Return the [X, Y] coordinate for the center point of the cell that contains the specified text.  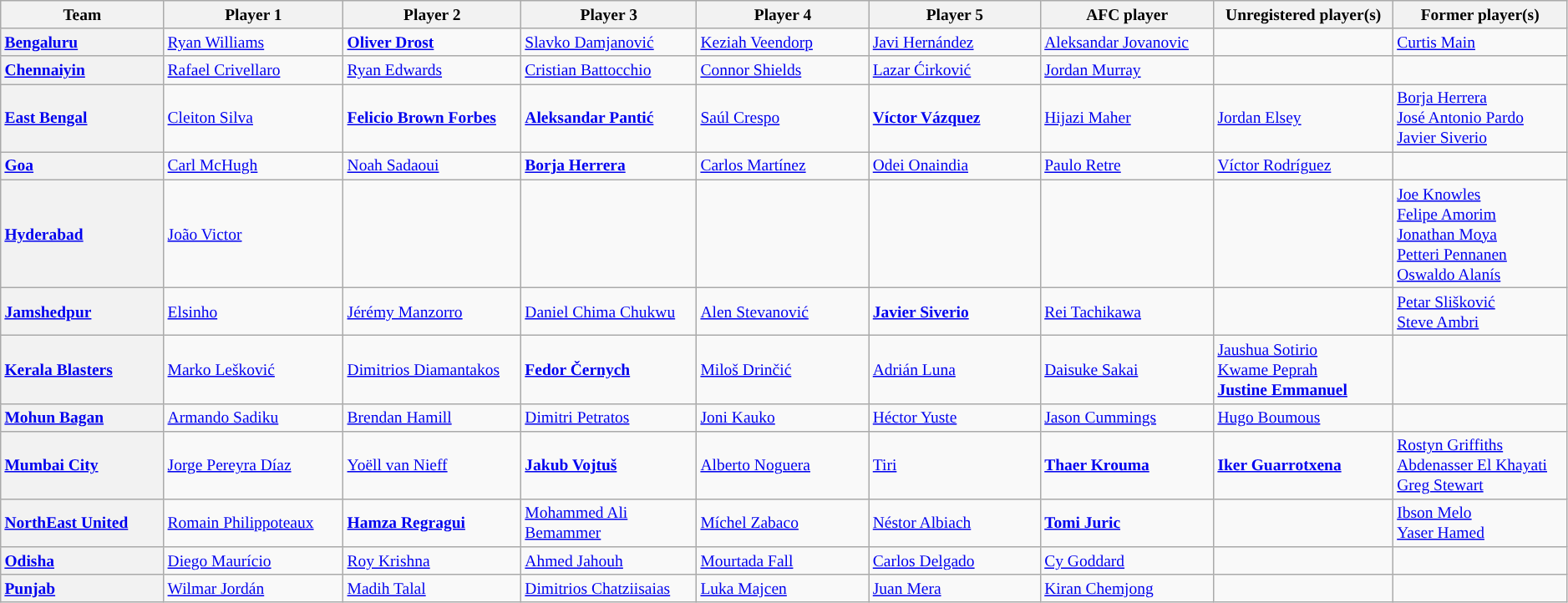
Ryan Edwards [433, 70]
Kerala Blasters [82, 369]
Miloš Drinčić [783, 369]
Thaer Krouma [1128, 464]
Player 3 [609, 15]
Bengaluru [82, 42]
Felicio Brown Forbes [433, 119]
Jorge Pereyra Díaz [254, 464]
Daisuke Sakai [1128, 369]
Petar Slišković Steve Ambri [1480, 311]
Saúl Crespo [783, 119]
NorthEast United [82, 523]
Hyderabad [82, 234]
Wilmar Jordán [254, 588]
Connor Shields [783, 70]
Mumbai City [82, 464]
Punjab [82, 588]
Joe Knowles Felipe Amorim Jonathan Moya Petteri Pennanen Oswaldo Alanís [1480, 234]
Rostyn Griffiths Abdenasser El Khayati Greg Stewart [1480, 464]
Jaushua Sotirio Kwame Peprah Justine Emmanuel [1303, 369]
Borja Herrera [609, 165]
Ahmed Jahouh [609, 561]
Armando Sadiku [254, 418]
Alberto Noguera [783, 464]
Player 4 [783, 15]
Carlos Martínez [783, 165]
Mohammed Ali Bemammer [609, 523]
Curtis Main [1480, 42]
Daniel Chima Chukwu [609, 311]
Cristian Battocchio [609, 70]
Odei Onaindia [954, 165]
Kiran Chemjong [1128, 588]
Ryan Williams [254, 42]
Madih Talal [433, 588]
Elsinho [254, 311]
Tiri [954, 464]
Cy Goddard [1128, 561]
Juan Mera [954, 588]
Player 2 [433, 15]
Dimitrios Chatziisaias [609, 588]
Jérémy Manzorro [433, 311]
Víctor Rodríguez [1303, 165]
Borja Herrera José Antonio Pardo Javier Siverio [1480, 119]
Carlos Delgado [954, 561]
Javi Hernández [954, 42]
Dimitrios Diamantakos [433, 369]
Cleiton Silva [254, 119]
Adrián Luna [954, 369]
Marko Lešković [254, 369]
Unregistered player(s) [1303, 15]
Ibson Melo Yaser Hamed [1480, 523]
Tomi Juric [1128, 523]
Joni Kauko [783, 418]
Héctor Yuste [954, 418]
Player 1 [254, 15]
Hugo Boumous [1303, 418]
Odisha [82, 561]
Oliver Drost [433, 42]
Jakub Vojtuš [609, 464]
Jordan Murray [1128, 70]
Alen Stevanović [783, 311]
Hijazi Maher [1128, 119]
Brendan Hamill [433, 418]
Diego Maurício [254, 561]
Fedor Černych [609, 369]
Néstor Albiach [954, 523]
Player 5 [954, 15]
Aleksandar Jovanovic [1128, 42]
Míchel Zabaco [783, 523]
East Bengal [82, 119]
Roy Krishna [433, 561]
Lazar Ćirković [954, 70]
Javier Siverio [954, 311]
AFC player [1128, 15]
Carl McHugh [254, 165]
Former player(s) [1480, 15]
Paulo Retre [1128, 165]
Yoëll van Nieff [433, 464]
Aleksandar Pantić [609, 119]
Luka Majcen [783, 588]
Noah Sadaoui [433, 165]
Iker Guarrotxena [1303, 464]
Team [82, 15]
Dimitri Petratos [609, 418]
Víctor Vázquez [954, 119]
Mohun Bagan [82, 418]
Rafael Crivellaro [254, 70]
Chennaiyin [82, 70]
Jordan Elsey [1303, 119]
João Victor [254, 234]
Slavko Damjanović [609, 42]
Romain Philippoteaux [254, 523]
Mourtada Fall [783, 561]
Jamshedpur [82, 311]
Rei Tachikawa [1128, 311]
Jason Cummings [1128, 418]
Keziah Veendorp [783, 42]
Goa [82, 165]
Hamza Regragui [433, 523]
